Capture the cell that displays the provided text and extract its [X, Y] central coordinate. 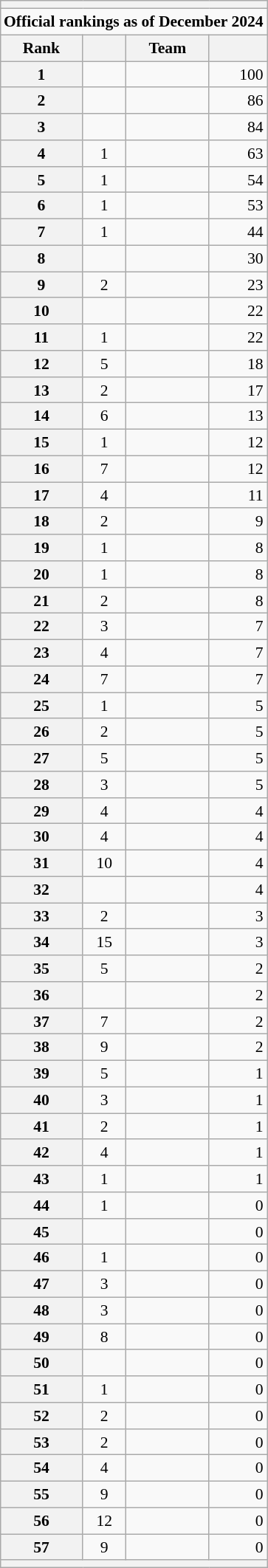
45 [41, 1231]
16 [41, 469]
Team [167, 48]
100 [238, 75]
39 [41, 1073]
86 [238, 100]
35 [41, 969]
55 [41, 1494]
57 [41, 1547]
56 [41, 1521]
51 [41, 1389]
37 [41, 1021]
28 [41, 785]
14 [41, 416]
63 [238, 154]
32 [41, 890]
25 [41, 706]
47 [41, 1284]
52 [41, 1416]
20 [41, 574]
48 [41, 1310]
21 [41, 600]
26 [41, 732]
42 [41, 1152]
24 [41, 679]
38 [41, 1048]
84 [238, 127]
29 [41, 811]
27 [41, 758]
Rank [41, 48]
41 [41, 1127]
46 [41, 1258]
40 [41, 1100]
19 [41, 548]
31 [41, 863]
49 [41, 1337]
34 [41, 942]
36 [41, 995]
Official rankings as of December 2024 [134, 21]
33 [41, 916]
43 [41, 1179]
50 [41, 1363]
